Determine the (X, Y) coordinate at the center of the cell enclosing the given text.  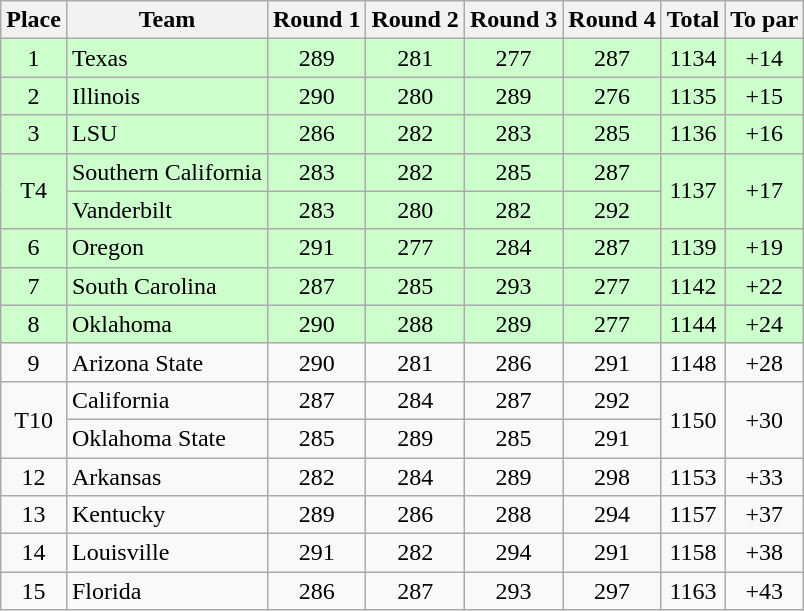
Total (693, 20)
To par (764, 20)
1163 (693, 591)
3 (34, 134)
+30 (764, 419)
298 (612, 477)
Place (34, 20)
1144 (693, 324)
1137 (693, 191)
12 (34, 477)
1153 (693, 477)
Round 1 (316, 20)
1136 (693, 134)
1150 (693, 419)
+37 (764, 515)
1148 (693, 362)
Oklahoma State (166, 438)
2 (34, 96)
California (166, 400)
Southern California (166, 172)
9 (34, 362)
+16 (764, 134)
Texas (166, 58)
6 (34, 248)
Oklahoma (166, 324)
1134 (693, 58)
Round 4 (612, 20)
Kentucky (166, 515)
1158 (693, 553)
+24 (764, 324)
15 (34, 591)
1 (34, 58)
+33 (764, 477)
+14 (764, 58)
Arkansas (166, 477)
276 (612, 96)
1142 (693, 286)
South Carolina (166, 286)
+28 (764, 362)
7 (34, 286)
+38 (764, 553)
+19 (764, 248)
13 (34, 515)
297 (612, 591)
T4 (34, 191)
1139 (693, 248)
Oregon (166, 248)
+43 (764, 591)
Louisville (166, 553)
T10 (34, 419)
1135 (693, 96)
+17 (764, 191)
Illinois (166, 96)
+15 (764, 96)
Florida (166, 591)
Round 3 (513, 20)
Team (166, 20)
+22 (764, 286)
8 (34, 324)
Vanderbilt (166, 210)
14 (34, 553)
Round 2 (415, 20)
1157 (693, 515)
LSU (166, 134)
Arizona State (166, 362)
